Detect which cell encompasses the target text, then output its [x, y] center coordinate. 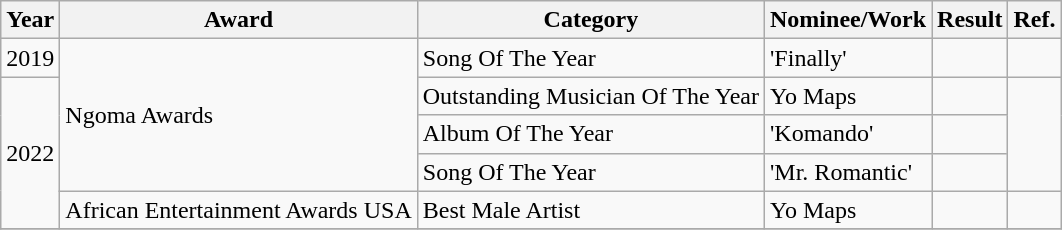
2019 [30, 58]
Category [590, 20]
Ref. [1034, 20]
Outstanding Musician Of The Year [590, 96]
African Entertainment Awards USA [238, 210]
'Finally' [848, 58]
Year [30, 20]
Award [238, 20]
Ngoma Awards [238, 115]
Result [970, 20]
Album Of The Year [590, 134]
Nominee/Work [848, 20]
Best Male Artist [590, 210]
2022 [30, 153]
'Mr. Romantic' [848, 172]
'Komando' [848, 134]
